Locate the cell with the specified text and output its (X, Y) center coordinate. 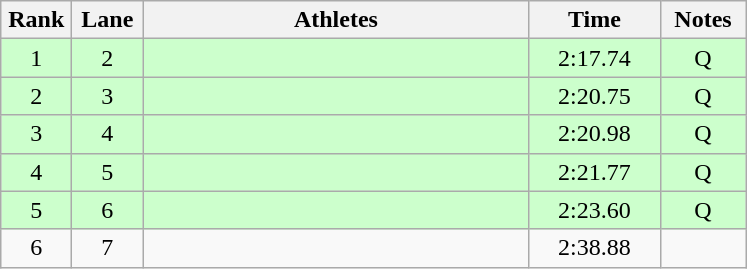
2:23.60 (594, 210)
2:21.77 (594, 172)
7 (108, 248)
Athletes (336, 20)
2:17.74 (594, 58)
Time (594, 20)
Lane (108, 20)
2:20.98 (594, 134)
2:38.88 (594, 248)
Notes (703, 20)
2:20.75 (594, 96)
Rank (36, 20)
1 (36, 58)
